Find where the given text appears and provide that cell's center as [x, y] coordinate. 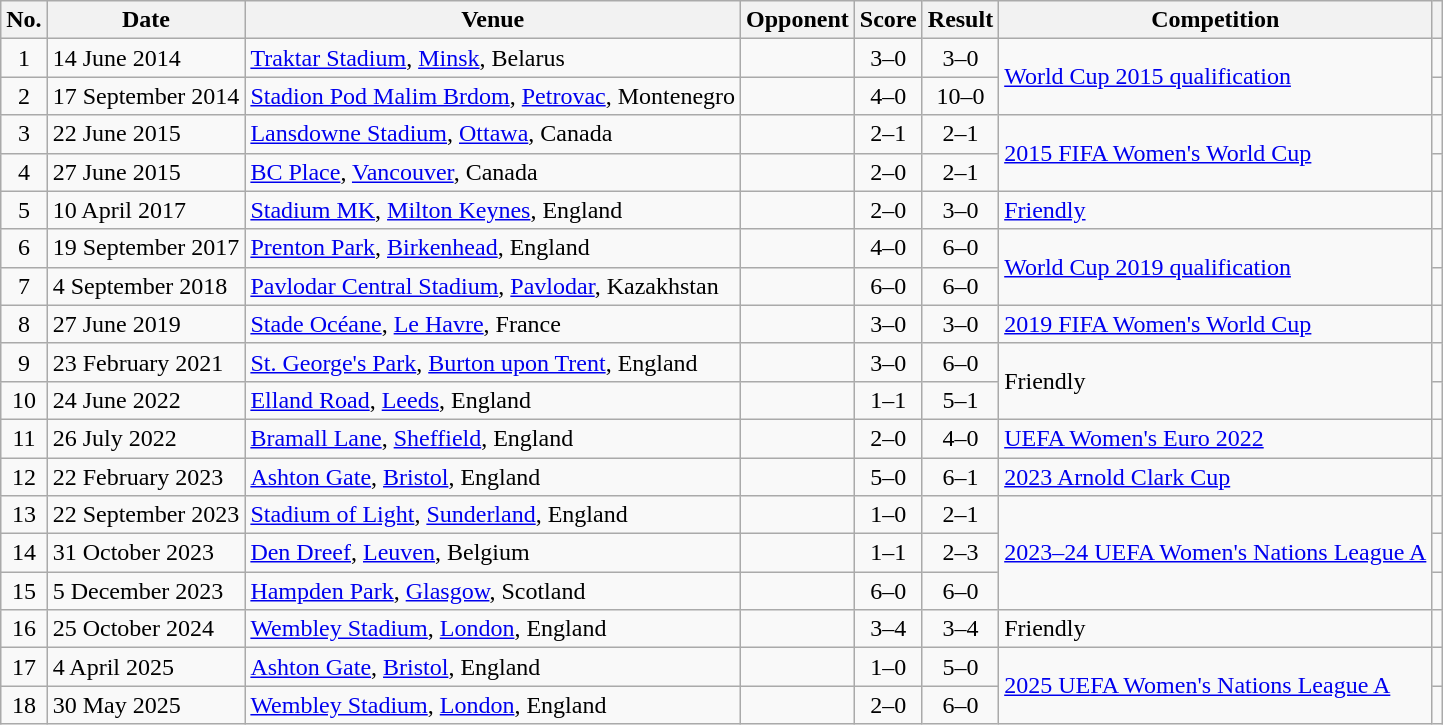
12 [24, 477]
Stadium of Light, Sunderland, England [493, 515]
Stadium MK, Milton Keynes, England [493, 210]
11 [24, 438]
Prenton Park, Birkenhead, England [493, 248]
World Cup 2015 qualification [1216, 77]
Hampden Park, Glasgow, Scotland [493, 591]
18 [24, 705]
5 December 2023 [146, 591]
13 [24, 515]
St. George's Park, Burton upon Trent, England [493, 362]
27 June 2015 [146, 172]
16 [24, 629]
30 May 2025 [146, 705]
4 April 2025 [146, 667]
2 [24, 96]
26 July 2022 [146, 438]
22 June 2015 [146, 134]
Elland Road, Leeds, England [493, 400]
24 June 2022 [146, 400]
5–1 [960, 400]
Opponent [798, 20]
22 September 2023 [146, 515]
6 [24, 248]
BC Place, Vancouver, Canada [493, 172]
5 [24, 210]
2–3 [960, 553]
23 February 2021 [146, 362]
19 September 2017 [146, 248]
2023–24 UEFA Women's Nations League A [1216, 553]
10–0 [960, 96]
Competition [1216, 20]
Lansdowne Stadium, Ottawa, Canada [493, 134]
3 [24, 134]
UEFA Women's Euro 2022 [1216, 438]
2023 Arnold Clark Cup [1216, 477]
Stade Océane, Le Havre, France [493, 324]
22 February 2023 [146, 477]
2019 FIFA Women's World Cup [1216, 324]
Traktar Stadium, Minsk, Belarus [493, 58]
1 [24, 58]
Pavlodar Central Stadium, Pavlodar, Kazakhstan [493, 286]
2015 FIFA Women's World Cup [1216, 153]
31 October 2023 [146, 553]
Stadion Pod Malim Brdom, Petrovac, Montenegro [493, 96]
10 April 2017 [146, 210]
25 October 2024 [146, 629]
9 [24, 362]
Score [888, 20]
7 [24, 286]
Venue [493, 20]
17 [24, 667]
14 June 2014 [146, 58]
4 [24, 172]
2025 UEFA Women's Nations League A [1216, 686]
Bramall Lane, Sheffield, England [493, 438]
17 September 2014 [146, 96]
World Cup 2019 qualification [1216, 267]
6–1 [960, 477]
8 [24, 324]
4 September 2018 [146, 286]
Den Dreef, Leuven, Belgium [493, 553]
No. [24, 20]
27 June 2019 [146, 324]
10 [24, 400]
14 [24, 553]
Date [146, 20]
15 [24, 591]
Result [960, 20]
